Detect which cell encompasses the target text, then output its (X, Y) center coordinate. 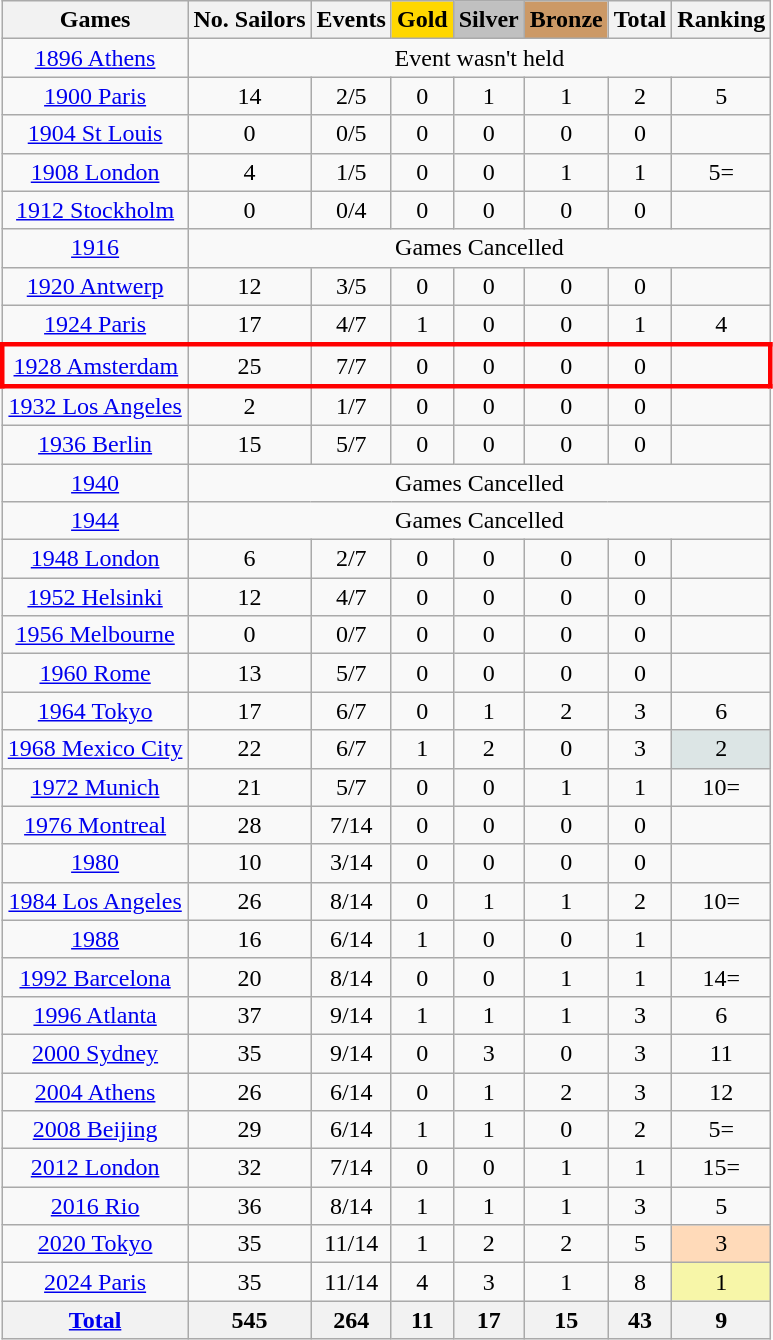
28 (250, 825)
1/7 (351, 406)
Silver (488, 20)
22 (250, 749)
9 (722, 1320)
0/5 (351, 134)
1896 Athens (95, 58)
1972 Munich (95, 787)
1900 Paris (95, 96)
1948 London (95, 559)
No. Sailors (250, 20)
1952 Helsinki (95, 597)
36 (250, 1206)
2020 Tokyo (95, 1244)
1920 Antwerp (95, 286)
1908 London (95, 172)
1940 (95, 483)
1916 (95, 248)
1976 Montreal (95, 825)
2/7 (351, 559)
Bronze (566, 20)
1988 (95, 939)
32 (250, 1168)
1964 Tokyo (95, 711)
1996 Atlanta (95, 1015)
1968 Mexico City (95, 749)
1936 Berlin (95, 444)
Gold (422, 20)
15= (722, 1168)
0/7 (351, 635)
1/5 (351, 172)
Ranking (722, 20)
14 (250, 96)
20 (250, 977)
1992 Barcelona (95, 977)
Event wasn't held (480, 58)
1956 Melbourne (95, 635)
21 (250, 787)
545 (250, 1320)
16 (250, 939)
43 (640, 1320)
1960 Rome (95, 673)
2/5 (351, 96)
2004 Athens (95, 1091)
1924 Paris (95, 325)
1944 (95, 521)
3/14 (351, 863)
13 (250, 673)
Events (351, 20)
8 (640, 1282)
Games (95, 20)
1980 (95, 863)
1904 St Louis (95, 134)
14= (722, 977)
1912 Stockholm (95, 210)
3/5 (351, 286)
37 (250, 1015)
2024 Paris (95, 1282)
2008 Beijing (95, 1130)
29 (250, 1130)
264 (351, 1320)
10 (250, 863)
25 (250, 366)
1932 Los Angeles (95, 406)
0/4 (351, 210)
2012 London (95, 1168)
2000 Sydney (95, 1053)
1928 Amsterdam (95, 366)
2016 Rio (95, 1206)
1984 Los Angeles (95, 901)
7/7 (351, 366)
